Determine the [X, Y] coordinate at the center of the cell enclosing the given text.  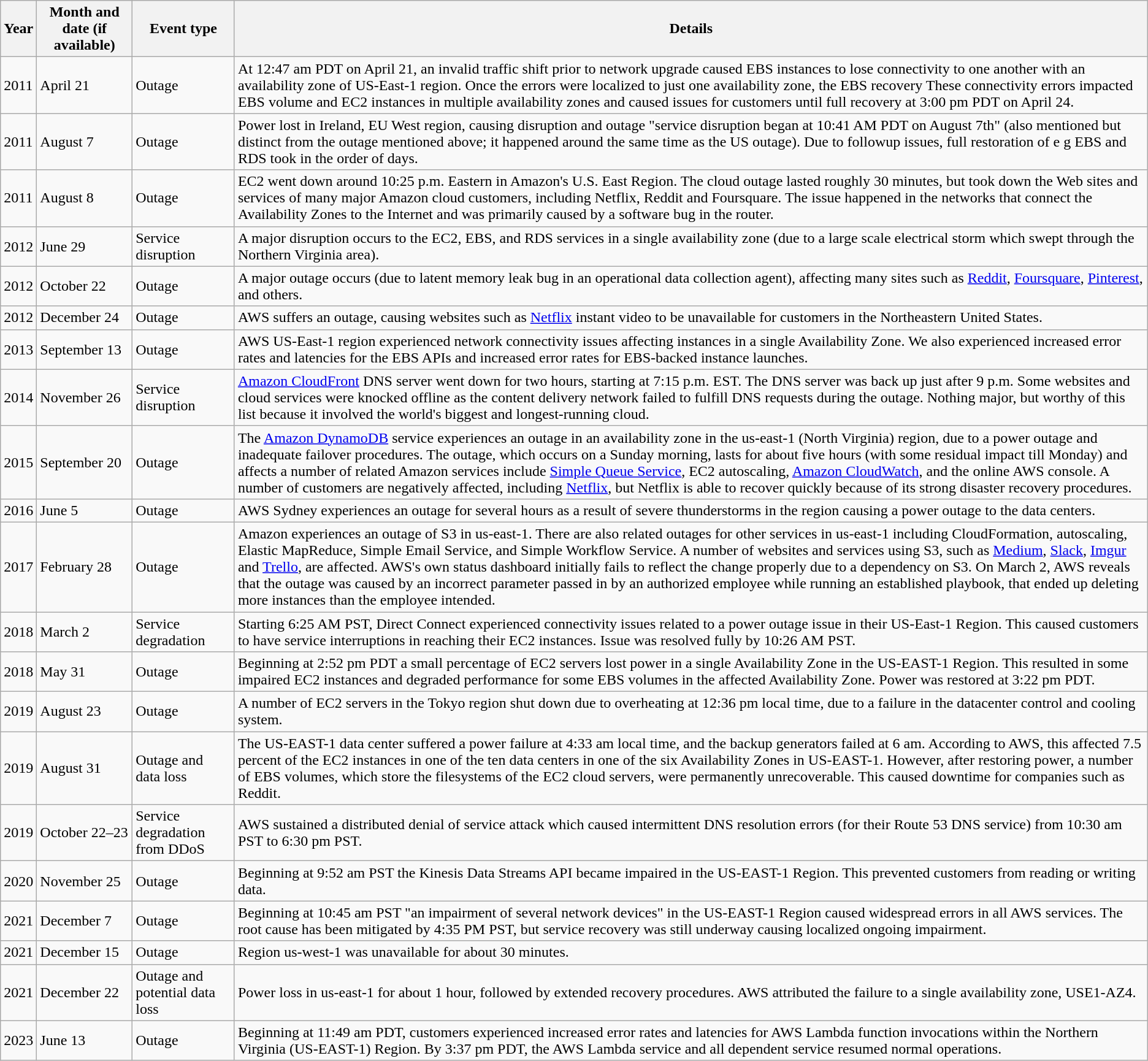
April 21 [85, 85]
2020 [18, 881]
December 15 [85, 952]
June 5 [85, 510]
Region us-west-1 was unavailable for about 30 minutes. [691, 952]
September 20 [85, 462]
August 7 [85, 142]
December 24 [85, 318]
2015 [18, 462]
May 31 [85, 672]
December 7 [85, 921]
2013 [18, 350]
2023 [18, 1040]
Event type [184, 29]
Service degradation [184, 632]
AWS suffers an outage, causing websites such as Netflix instant video to be unavailable for customers in the Northeastern United States. [691, 318]
Details [691, 29]
October 22–23 [85, 833]
September 13 [85, 350]
August 8 [85, 198]
June 13 [85, 1040]
Year [18, 29]
AWS Sydney experiences an outage for several hours as a result of severe thunderstorms in the region causing a power outage to the data centers. [691, 510]
December 22 [85, 992]
August 31 [85, 768]
Outage and data loss [184, 768]
March 2 [85, 632]
November 25 [85, 881]
November 26 [85, 397]
2014 [18, 397]
October 22 [85, 286]
2017 [18, 567]
Outage and potential data loss [184, 992]
August 23 [85, 711]
Beginning at 9:52 am PST the Kinesis Data Streams API became impaired in the US-EAST-1 Region. This prevented customers from reading or writing data. [691, 881]
2016 [18, 510]
Month and date (if available) [85, 29]
Service degradation from DDoS [184, 833]
February 28 [85, 567]
June 29 [85, 247]
